Capture the cell that displays the provided text and extract its [X, Y] central coordinate. 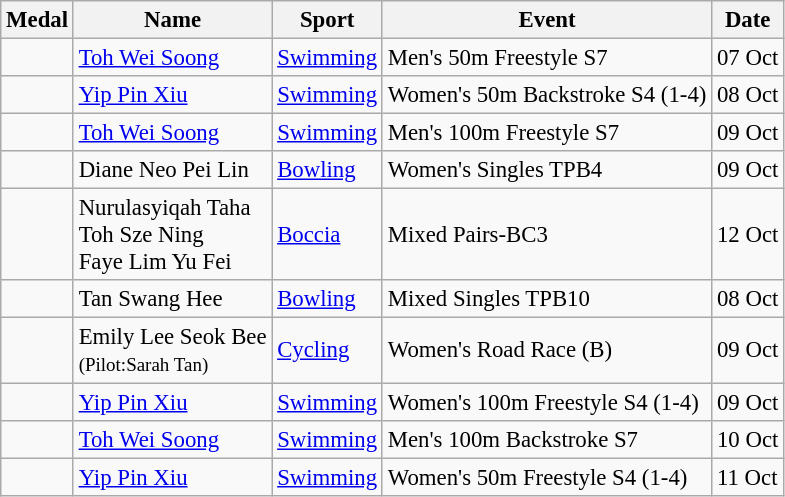
11 Oct [748, 477]
10 Oct [748, 439]
Date [748, 20]
Nurulasyiqah TahaToh Sze NingFaye Lim Yu Fei [172, 235]
Women's Road Race (B) [546, 350]
Men's 100m Backstroke S7 [546, 439]
Cycling [328, 350]
Emily Lee Seok Bee(Pilot:Sarah Tan) [172, 350]
Women's 100m Freestyle S4 (1-4) [546, 402]
12 Oct [748, 235]
Mixed Pairs-BC3 [546, 235]
Event [546, 20]
Name [172, 20]
Boccia [328, 235]
07 Oct [748, 58]
Medal [38, 20]
Men's 50m Freestyle S7 [546, 58]
Women's 50m Freestyle S4 (1-4) [546, 477]
Diane Neo Pei Lin [172, 170]
Women's Singles TPB4 [546, 170]
Women's 50m Backstroke S4 (1-4) [546, 95]
Tan Swang Hee [172, 299]
Sport [328, 20]
Mixed Singles TPB10 [546, 299]
Men's 100m Freestyle S7 [546, 133]
